Search for the cell housing the specified text and yield its [x, y] center coordinate. 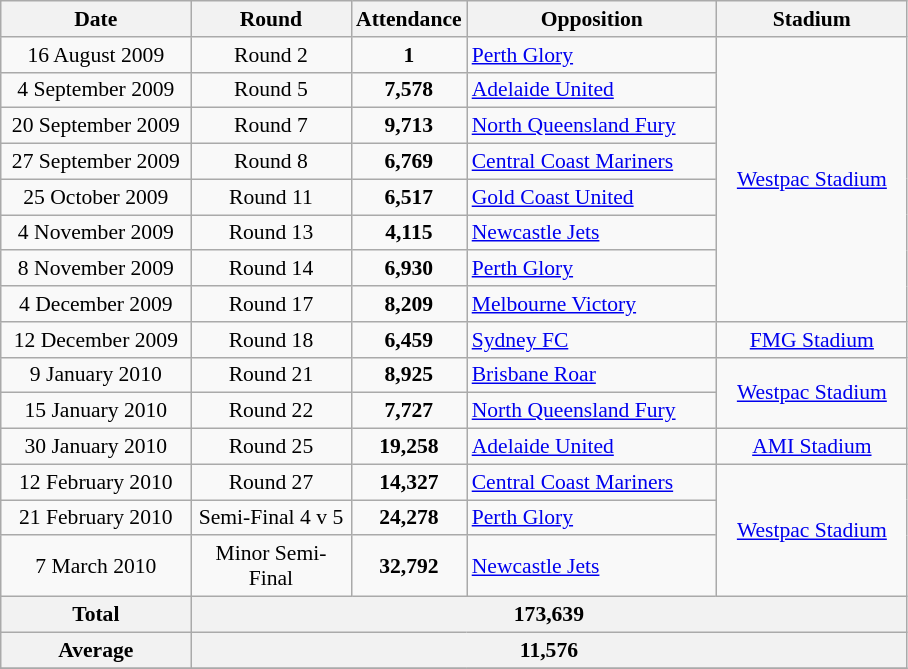
20 September 2009 [96, 126]
19,258 [409, 447]
Round 7 [271, 126]
Round 22 [271, 411]
9 January 2010 [96, 375]
Date [96, 19]
Round 18 [271, 340]
Round 21 [271, 375]
Round 5 [271, 90]
6,517 [409, 197]
Average [96, 650]
6,459 [409, 340]
6,930 [409, 269]
Round 17 [271, 304]
4 December 2009 [96, 304]
14,327 [409, 482]
24,278 [409, 518]
Round 27 [271, 482]
Attendance [409, 19]
Round 11 [271, 197]
4 September 2009 [96, 90]
32,792 [409, 566]
30 January 2010 [96, 447]
25 October 2009 [96, 197]
7 March 2010 [96, 566]
Total [96, 615]
Round 8 [271, 162]
Stadium [812, 19]
Gold Coast United [592, 197]
Round 14 [271, 269]
Melbourne Victory [592, 304]
Sydney FC [592, 340]
8,925 [409, 375]
9,713 [409, 126]
21 February 2010 [96, 518]
173,639 [549, 615]
FMG Stadium [812, 340]
27 September 2009 [96, 162]
8,209 [409, 304]
6,769 [409, 162]
Round [271, 19]
7,578 [409, 90]
7,727 [409, 411]
AMI Stadium [812, 447]
Semi-Final 4 v 5 [271, 518]
4,115 [409, 233]
12 December 2009 [96, 340]
Opposition [592, 19]
16 August 2009 [96, 55]
Round 2 [271, 55]
Minor Semi-Final [271, 566]
8 November 2009 [96, 269]
15 January 2010 [96, 411]
1 [409, 55]
11,576 [549, 650]
Brisbane Roar [592, 375]
4 November 2009 [96, 233]
12 February 2010 [96, 482]
Round 13 [271, 233]
Round 25 [271, 447]
